Output the [x, y] coordinate of the center of the cell containing the given text.  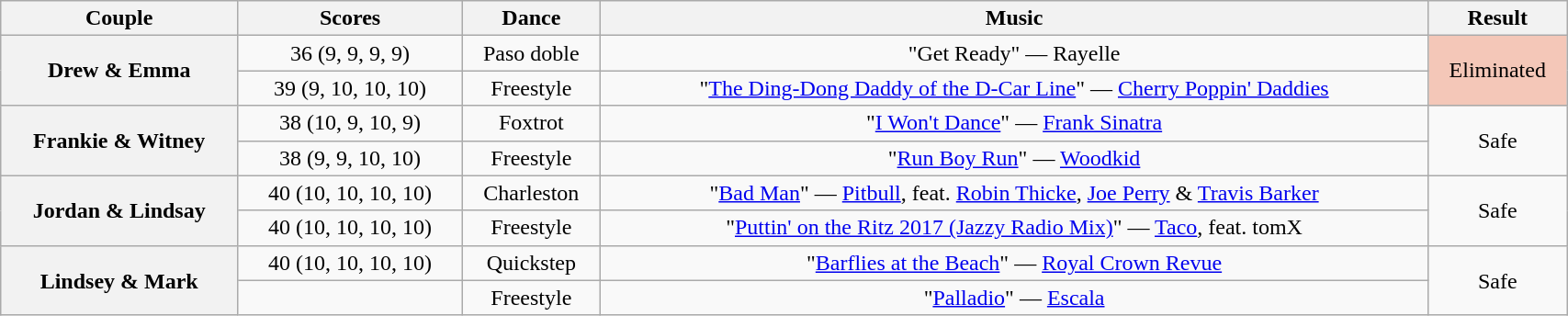
Music [1014, 18]
Eliminated [1497, 71]
"I Won't Dance" — Frank Sinatra [1014, 123]
Result [1497, 18]
"Get Ready" — Rayelle [1014, 53]
Paso doble [531, 53]
"Puttin' on the Ritz 2017 (Jazzy Radio Mix)" — Taco, feat. tomX [1014, 228]
"Bad Man" — Pitbull, feat. Robin Thicke, Joe Perry & Travis Barker [1014, 193]
Jordan & Lindsay [119, 210]
Frankie & Witney [119, 141]
"Barflies at the Beach" — Royal Crown Revue [1014, 263]
Scores [351, 18]
Foxtrot [531, 123]
Charleston [531, 193]
38 (10, 9, 10, 9) [351, 123]
39 (9, 10, 10, 10) [351, 88]
Quickstep [531, 263]
Couple [119, 18]
Lindsey & Mark [119, 280]
"Run Boy Run" — Woodkid [1014, 158]
"Palladio" — Escala [1014, 298]
"The Ding-Dong Daddy of the D-Car Line" — Cherry Poppin' Daddies [1014, 88]
Drew & Emma [119, 71]
Dance [531, 18]
38 (9, 9, 10, 10) [351, 158]
36 (9, 9, 9, 9) [351, 53]
